Scan for the cell matching the given text and deliver its [X, Y] coordinate at center. 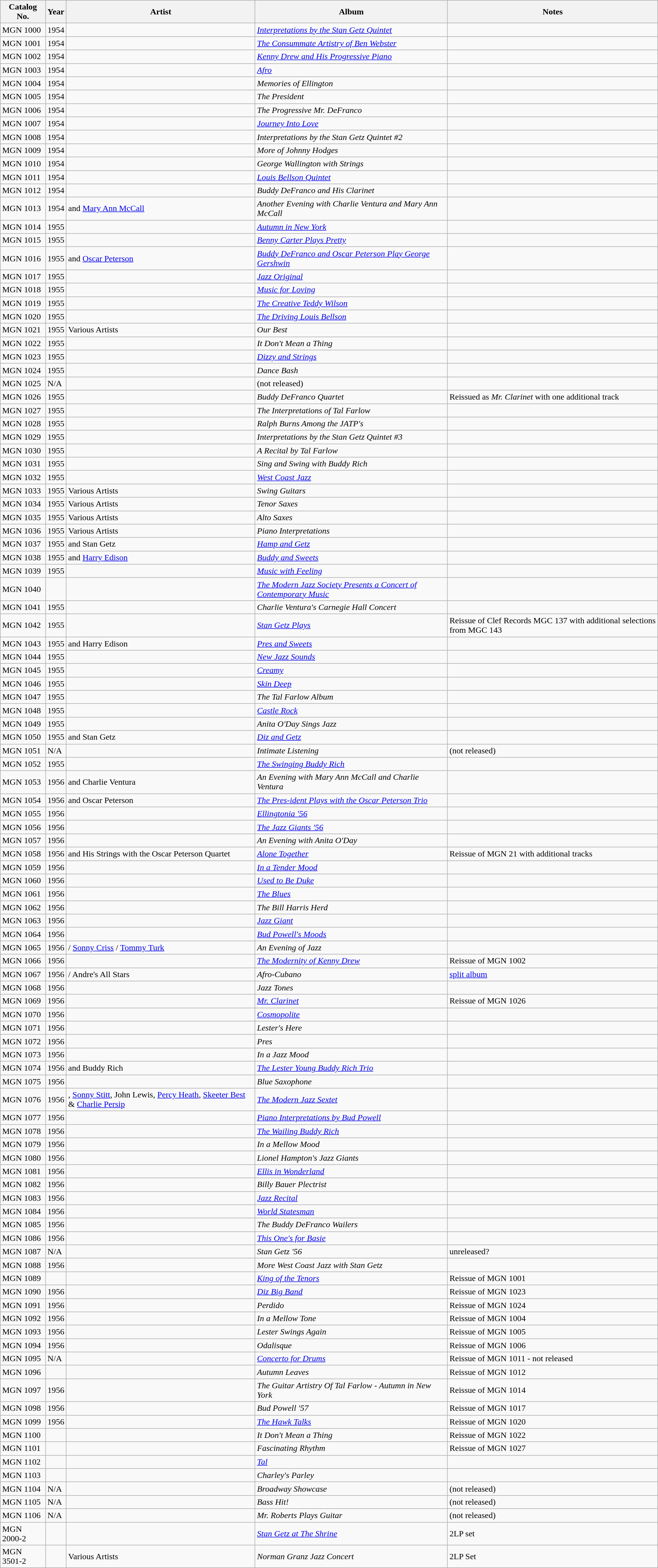
MGN 1010 [23, 164]
MGN 1085 [23, 1225]
Odalisque [351, 1345]
Stan Getz at The Shrine [351, 1534]
MGN 1062 [23, 907]
MGN 1091 [23, 1305]
MGN 1105 [23, 1502]
MGN 1084 [23, 1211]
MGN 1103 [23, 1475]
MGN 1025 [23, 383]
Jazz Tones [351, 988]
MGN 1093 [23, 1332]
Ellis in Wonderland [351, 1171]
The Modernity of Kenny Drew [351, 961]
Diz Big Band [351, 1292]
The Modern Jazz Sextet [351, 1099]
Reissue of MGN 1020 [553, 1422]
MGN 1092 [23, 1319]
Album [351, 12]
MGN 1072 [23, 1041]
The Consummate Artistry of Ben Webster [351, 43]
MGN 1077 [23, 1118]
In a Jazz Mood [351, 1054]
MGN 1049 [23, 724]
Reissued as Mr. Clarinet with one additional track [553, 397]
The President [351, 97]
Tenor Saxes [351, 504]
Jazz Original [351, 276]
The Creative Teddy Wilson [351, 303]
Skin Deep [351, 684]
MGN 1071 [23, 1028]
MGN 1076 [23, 1099]
MGN 1013 [23, 209]
King of the Tenors [351, 1278]
Bud Powell '57 [351, 1408]
MGN 1059 [23, 867]
MGN 1002 [23, 57]
MGN 1050 [23, 737]
MGN 1096 [23, 1372]
Broadway Showcase [351, 1489]
Music with Feeling [351, 571]
Buddy DeFranco Quartet [351, 397]
MGN 1069 [23, 1001]
MGN 1015 [23, 240]
New Jazz Sounds [351, 657]
Kenny Drew and His Progressive Piano [351, 57]
MGN 1053 [23, 782]
MGN 1083 [23, 1198]
MGN 1012 [23, 191]
Reissue of MGN 1004 [553, 1319]
Autumn Leaves [351, 1372]
Mr. Roberts Plays Guitar [351, 1515]
Swing Guitars [351, 491]
MGN 1037 [23, 544]
Afro-Cubano [351, 974]
Reissue of MGN 1017 [553, 1408]
MGN 1011 [23, 177]
MGN 1043 [23, 643]
The Driving Louis Bellson [351, 317]
MGN 1098 [23, 1408]
George Wallington with Strings [351, 164]
MGN 1056 [23, 827]
Sing and Swing with Buddy Rich [351, 464]
Bass Hit! [351, 1502]
MGN 1019 [23, 303]
MGN 1052 [23, 764]
In a Mellow Tone [351, 1319]
Ellingtonia '56 [351, 814]
Buddy DeFranco and Oscar Peterson Play George Gershwin [351, 258]
MGN 1068 [23, 988]
This One's for Basie [351, 1238]
MGN 1006 [23, 110]
Reissue of MGN 1027 [553, 1448]
MGN 1024 [23, 370]
Piano Interpretations [351, 531]
Blue Saxophone [351, 1082]
Memories of Ellington [351, 83]
Jazz Recital [351, 1198]
MGN 1026 [23, 397]
MGN 1029 [23, 437]
MGN 1042 [23, 625]
More of Johnny Hodges [351, 150]
MGN 1017 [23, 276]
MGN 1005 [23, 97]
Notes [553, 12]
MGN 1003 [23, 70]
MGN 1035 [23, 517]
Tal [351, 1462]
MGN 1041 [23, 607]
MGN 1104 [23, 1489]
MGN 1100 [23, 1435]
MGN 1000 [23, 30]
Concerto for Drums [351, 1359]
Reissue of Clef Records MGC 137 with additional selections from MGC 143 [553, 625]
Catalog No. [23, 12]
MGN 1102 [23, 1462]
The Progressive Mr. DeFranco [351, 110]
MGN 1020 [23, 317]
MGN 1031 [23, 464]
MGN 1023 [23, 357]
Stan Getz Plays [351, 625]
MGN 1016 [23, 258]
The Jazz Giants '56 [351, 827]
MGN 1094 [23, 1345]
Alone Together [351, 854]
Pres and Sweets [351, 643]
MGN 1101 [23, 1448]
MGN 1054 [23, 800]
Reissue of MGN 1026 [553, 1001]
In a Mellow Mood [351, 1145]
The Buddy DeFranco Wailers [351, 1225]
MGN 1089 [23, 1278]
Interpretations by the Stan Getz Quintet #3 [351, 437]
Castle Rock [351, 710]
MGN 1039 [23, 571]
A Recital by Tal Farlow [351, 451]
Interpretations by the Stan Getz Quintet [351, 30]
, Sonny Stitt, John Lewis, Percy Heath, Skeeter Best & Charlie Persip [161, 1099]
MGN 1034 [23, 504]
Another Evening with Charlie Ventura and Mary Ann McCall [351, 209]
Intimate Listening [351, 751]
and Mary Ann McCall [161, 209]
The Lester Young Buddy Rich Trio [351, 1068]
Stan Getz '56 [351, 1251]
Mr. Clarinet [351, 1001]
Norman Granz Jazz Concert [351, 1557]
MGN 1014 [23, 227]
MGN 1086 [23, 1238]
Jazz Giant [351, 921]
MGN 1022 [23, 343]
MGN 1087 [23, 1251]
2LP set [553, 1534]
Reissue of MGN 1012 [553, 1372]
Billy Bauer Plectrist [351, 1185]
Reissue of MGN 1023 [553, 1292]
Buddy DeFranco and His Clarinet [351, 191]
MGN 1032 [23, 477]
MGN 1081 [23, 1171]
2LP Set [553, 1557]
Reissue of MGN 1006 [553, 1345]
Piano Interpretations by Bud Powell [351, 1118]
unreleased? [553, 1251]
Music for Loving [351, 290]
Anita O'Day Sings Jazz [351, 724]
MGN 1064 [23, 934]
The Interpretations of Tal Farlow [351, 410]
MGN 1047 [23, 697]
MGN 1007 [23, 123]
An Evening with Mary Ann McCall and Charlie Ventura [351, 782]
Dance Bash [351, 370]
MGN 3501-2 [23, 1557]
Charley's Parley [351, 1475]
MGN 1027 [23, 410]
MGN 1067 [23, 974]
MGN 1038 [23, 557]
MGN 1028 [23, 424]
MGN 1058 [23, 854]
Reissue of MGN 1014 [553, 1390]
MGN 1044 [23, 657]
MGN 1075 [23, 1082]
Year [56, 12]
Journey Into Love [351, 123]
MGN 1060 [23, 881]
MGN 1001 [23, 43]
Lester's Here [351, 1028]
An Evening with Anita O'Day [351, 840]
Louis Bellson Quintet [351, 177]
and His Strings with the Oscar Peterson Quartet [161, 854]
Used to Be Duke [351, 881]
Bud Powell's Moods [351, 934]
/ Andre's All Stars [161, 974]
MGN 1070 [23, 1014]
Pres [351, 1041]
The Blues [351, 894]
MGN 1008 [23, 137]
MGN 1036 [23, 531]
West Coast Jazz [351, 477]
Buddy and Sweets [351, 557]
Afro [351, 70]
The Wailing Buddy Rich [351, 1131]
In a Tender Mood [351, 867]
Dizzy and Strings [351, 357]
The Tal Farlow Album [351, 697]
Reissue of MGN 1001 [553, 1278]
Diz and Getz [351, 737]
/ Sonny Criss / Tommy Turk [161, 948]
MGN 2000-2 [23, 1534]
and Charlie Ventura [161, 782]
Reissue of MGN 1024 [553, 1305]
MGN 1048 [23, 710]
The Pres-ident Plays with the Oscar Peterson Trio [351, 800]
MGN 1065 [23, 948]
MGN 1080 [23, 1158]
MGN 1018 [23, 290]
MGN 1073 [23, 1054]
MGN 1078 [23, 1131]
MGN 1040 [23, 589]
Cosmopolite [351, 1014]
Reissue of MGN 1002 [553, 961]
MGN 1051 [23, 751]
Creamy [351, 670]
MGN 1055 [23, 814]
Perdido [351, 1305]
Lionel Hampton's Jazz Giants [351, 1158]
Interpretations by the Stan Getz Quintet #2 [351, 137]
World Statesman [351, 1211]
MGN 1099 [23, 1422]
Reissue of MGN 1005 [553, 1332]
MGN 1079 [23, 1145]
MGN 1074 [23, 1068]
MGN 1090 [23, 1292]
MGN 1066 [23, 961]
MGN 1097 [23, 1390]
The Modern Jazz Society Presents a Concert of Contemporary Music [351, 589]
MGN 1033 [23, 491]
Hamp and Getz [351, 544]
MGN 1088 [23, 1265]
MGN 1057 [23, 840]
Our Best [351, 330]
MGN 1061 [23, 894]
The Swinging Buddy Rich [351, 764]
More West Coast Jazz with Stan Getz [351, 1265]
Fascinating Rhythm [351, 1448]
split album [553, 974]
Benny Carter Plays Pretty [351, 240]
Charlie Ventura's Carnegie Hall Concert [351, 607]
MGN 1021 [23, 330]
MGN 1106 [23, 1515]
Reissue of MGN 1022 [553, 1435]
Artist [161, 12]
Autumn in New York [351, 227]
and Buddy Rich [161, 1068]
MGN 1095 [23, 1359]
MGN 1045 [23, 670]
MGN 1046 [23, 684]
MGN 1082 [23, 1185]
MGN 1063 [23, 921]
The Guitar Artistry Of Tal Farlow - Autumn in New York [351, 1390]
Reissue of MGN 21 with additional tracks [553, 854]
The Bill Harris Herd [351, 907]
MGN 1030 [23, 451]
MGN 1009 [23, 150]
The Hawk Talks [351, 1422]
Lester Swings Again [351, 1332]
Ralph Burns Among the JATP's [351, 424]
Alto Saxes [351, 517]
Reissue of MGN 1011 - not released [553, 1359]
MGN 1004 [23, 83]
An Evening of Jazz [351, 948]
